Identify which cell holds the provided text, then report its [x, y] central coordinate. 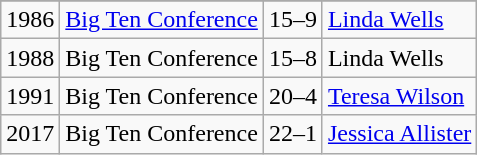
Jessica Allister [399, 134]
1991 [30, 96]
20–4 [292, 96]
15–9 [292, 20]
1988 [30, 58]
1986 [30, 20]
15–8 [292, 58]
2017 [30, 134]
Teresa Wilson [399, 96]
22–1 [292, 134]
